From the cell containing the given text, extract its center point as (x, y) coordinate. 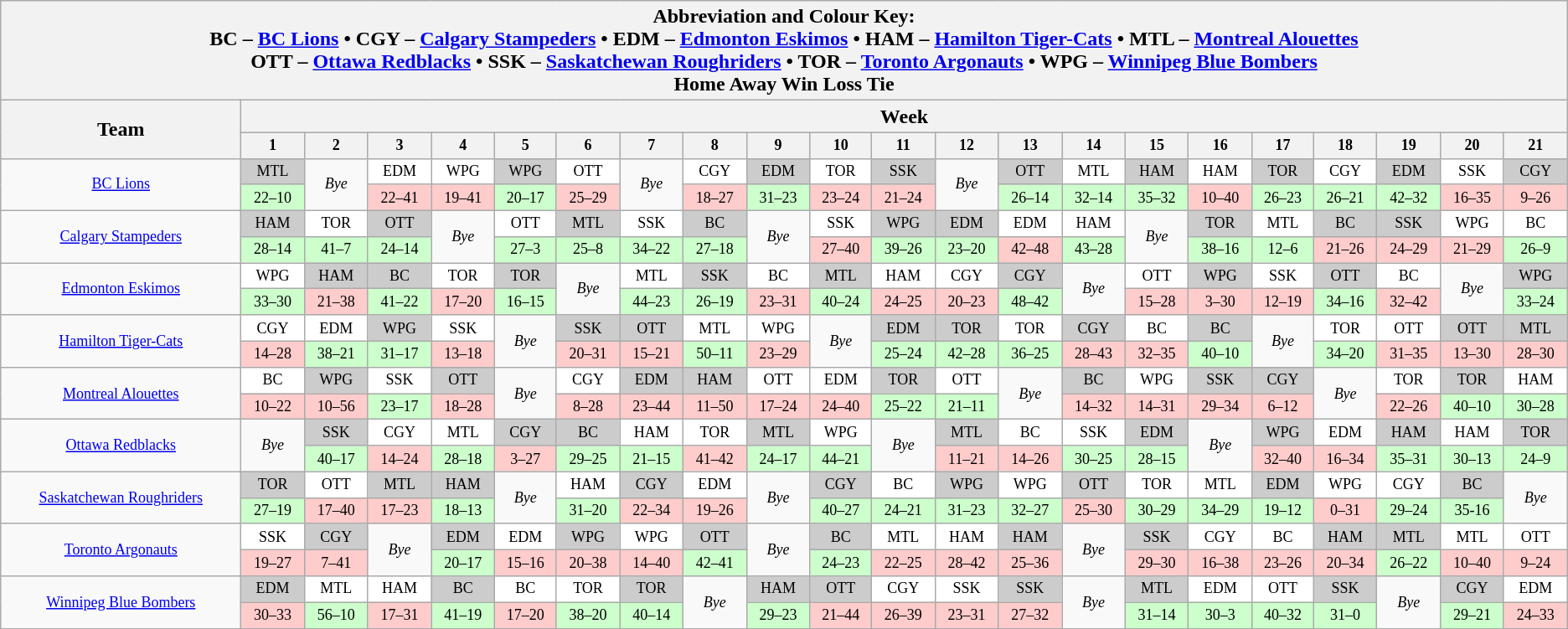
22–34 (652, 511)
Toronto Argonauts (121, 549)
29–34 (1220, 407)
40–32 (1283, 615)
44–23 (652, 302)
12–6 (1283, 250)
23–29 (778, 353)
44–21 (841, 459)
24–40 (841, 407)
Calgary Stampeders (121, 236)
32–14 (1094, 198)
41–22 (400, 302)
12 (967, 146)
32–35 (1157, 353)
27–18 (715, 250)
42–28 (967, 353)
Ottawa Redblacks (121, 446)
8–28 (588, 407)
38–16 (1220, 250)
27–40 (841, 250)
50–11 (715, 353)
23–26 (1283, 563)
21–44 (841, 615)
23–20 (967, 250)
20–23 (967, 302)
40–14 (652, 615)
18–27 (715, 198)
1 (273, 146)
19 (1409, 146)
18–28 (463, 407)
34–29 (1220, 511)
21–11 (967, 407)
Winnipeg Blue Bombers (121, 602)
15 (1157, 146)
31–35 (1409, 353)
25–24 (904, 353)
21–15 (652, 459)
22–26 (1409, 407)
22–41 (400, 198)
30–33 (273, 615)
14 (1094, 146)
43–28 (1094, 250)
4 (463, 146)
15–21 (652, 353)
0–31 (1345, 511)
20–38 (588, 563)
25–36 (1030, 563)
14–32 (1094, 407)
25–8 (588, 250)
20–34 (1345, 563)
25–22 (904, 407)
17–40 (336, 511)
9–26 (1535, 198)
3–30 (1220, 302)
56–10 (336, 615)
29–23 (778, 615)
30–25 (1094, 459)
3–27 (525, 459)
17 (1283, 146)
19–12 (1283, 511)
15–28 (1157, 302)
24–9 (1535, 459)
41–19 (463, 615)
14–26 (1030, 459)
26–14 (1030, 198)
14–40 (652, 563)
BC Lions (121, 184)
14–28 (273, 353)
22–10 (273, 198)
41–42 (715, 459)
22–25 (904, 563)
15–16 (525, 563)
27–19 (273, 511)
32–42 (1409, 302)
31–14 (1157, 615)
26–19 (715, 302)
21–38 (336, 302)
19–26 (715, 511)
17–31 (400, 615)
26–39 (904, 615)
9 (778, 146)
24–21 (904, 511)
41–7 (336, 250)
40–27 (841, 511)
10–56 (336, 407)
24–14 (400, 250)
29–25 (588, 459)
24–23 (841, 563)
23–44 (652, 407)
6 (588, 146)
23–17 (400, 407)
24–17 (778, 459)
14–24 (400, 459)
25–29 (588, 198)
16–34 (1345, 459)
34–22 (652, 250)
Week (905, 116)
17–24 (778, 407)
32–40 (1283, 459)
29–21 (1473, 615)
6–12 (1283, 407)
27–32 (1030, 615)
31–20 (588, 511)
29–30 (1157, 563)
24–33 (1535, 615)
42–32 (1409, 198)
26–23 (1283, 198)
26–9 (1535, 250)
28–14 (273, 250)
32–27 (1030, 511)
10 (841, 146)
24–29 (1409, 250)
28–42 (967, 563)
33–30 (273, 302)
35-16 (1473, 511)
28–18 (463, 459)
29–24 (1409, 511)
48–42 (1030, 302)
Team (121, 129)
34–20 (1345, 353)
30–29 (1157, 511)
40–24 (841, 302)
21–26 (1345, 250)
35–32 (1157, 198)
13 (1030, 146)
14–31 (1157, 407)
16–35 (1473, 198)
38–20 (588, 615)
Edmonton Eskimos (121, 289)
16 (1220, 146)
30–3 (1220, 615)
36–25 (1030, 353)
28–43 (1094, 353)
18–13 (463, 511)
19–27 (273, 563)
11–50 (715, 407)
21 (1535, 146)
Hamilton Tiger-Cats (121, 341)
24–25 (904, 302)
28–15 (1157, 459)
20 (1473, 146)
31–0 (1345, 615)
7–41 (336, 563)
31–17 (400, 353)
2 (336, 146)
39–26 (904, 250)
42–48 (1030, 250)
3 (400, 146)
34–16 (1345, 302)
23–24 (841, 198)
28–30 (1535, 353)
26–21 (1345, 198)
35–31 (1409, 459)
38–21 (336, 353)
30–13 (1473, 459)
30–28 (1535, 407)
10–22 (273, 407)
5 (525, 146)
33–24 (1535, 302)
25–30 (1094, 511)
13–18 (463, 353)
12–19 (1283, 302)
21–29 (1473, 250)
Saskatchewan Roughriders (121, 498)
17–23 (400, 511)
20–31 (588, 353)
27–3 (525, 250)
18 (1345, 146)
Montreal Alouettes (121, 393)
42–41 (715, 563)
11 (904, 146)
11–21 (967, 459)
40–17 (336, 459)
9–24 (1535, 563)
16–15 (525, 302)
19–41 (463, 198)
8 (715, 146)
13–30 (1473, 353)
7 (652, 146)
21–24 (904, 198)
26–22 (1409, 563)
16–38 (1220, 563)
